Search for the cell housing the specified text and yield its [x, y] center coordinate. 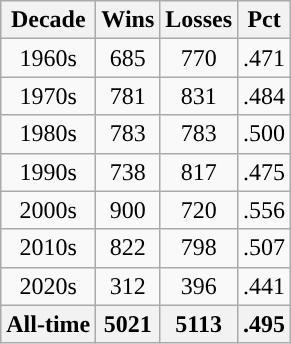
738 [128, 172]
396 [199, 286]
1970s [48, 96]
.556 [264, 210]
.484 [264, 96]
5113 [199, 324]
1990s [48, 172]
All-time [48, 324]
2010s [48, 248]
1960s [48, 58]
822 [128, 248]
798 [199, 248]
.471 [264, 58]
720 [199, 210]
2020s [48, 286]
.441 [264, 286]
.500 [264, 134]
312 [128, 286]
770 [199, 58]
2000s [48, 210]
1980s [48, 134]
781 [128, 96]
Decade [48, 20]
.475 [264, 172]
900 [128, 210]
.507 [264, 248]
Wins [128, 20]
817 [199, 172]
685 [128, 58]
831 [199, 96]
Losses [199, 20]
Pct [264, 20]
.495 [264, 324]
5021 [128, 324]
